Locate the cell with the specified text and output its [X, Y] center coordinate. 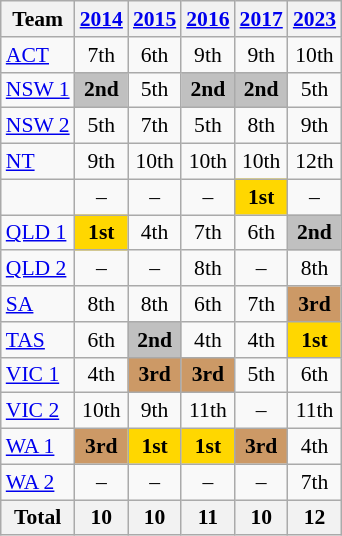
VIC 2 [38, 411]
NSW 1 [38, 90]
2016 [208, 19]
2023 [314, 19]
NT [38, 162]
QLD 1 [38, 233]
11 [208, 518]
2015 [154, 19]
WA 2 [38, 482]
ACT [38, 55]
2017 [262, 19]
Team [38, 19]
VIC 1 [38, 375]
2014 [102, 19]
WA 1 [38, 447]
12 [314, 518]
12th [314, 162]
QLD 2 [38, 269]
SA [38, 304]
NSW 2 [38, 126]
Total [38, 518]
TAS [38, 340]
